Detect which cell encompasses the target text, then output its (x, y) center coordinate. 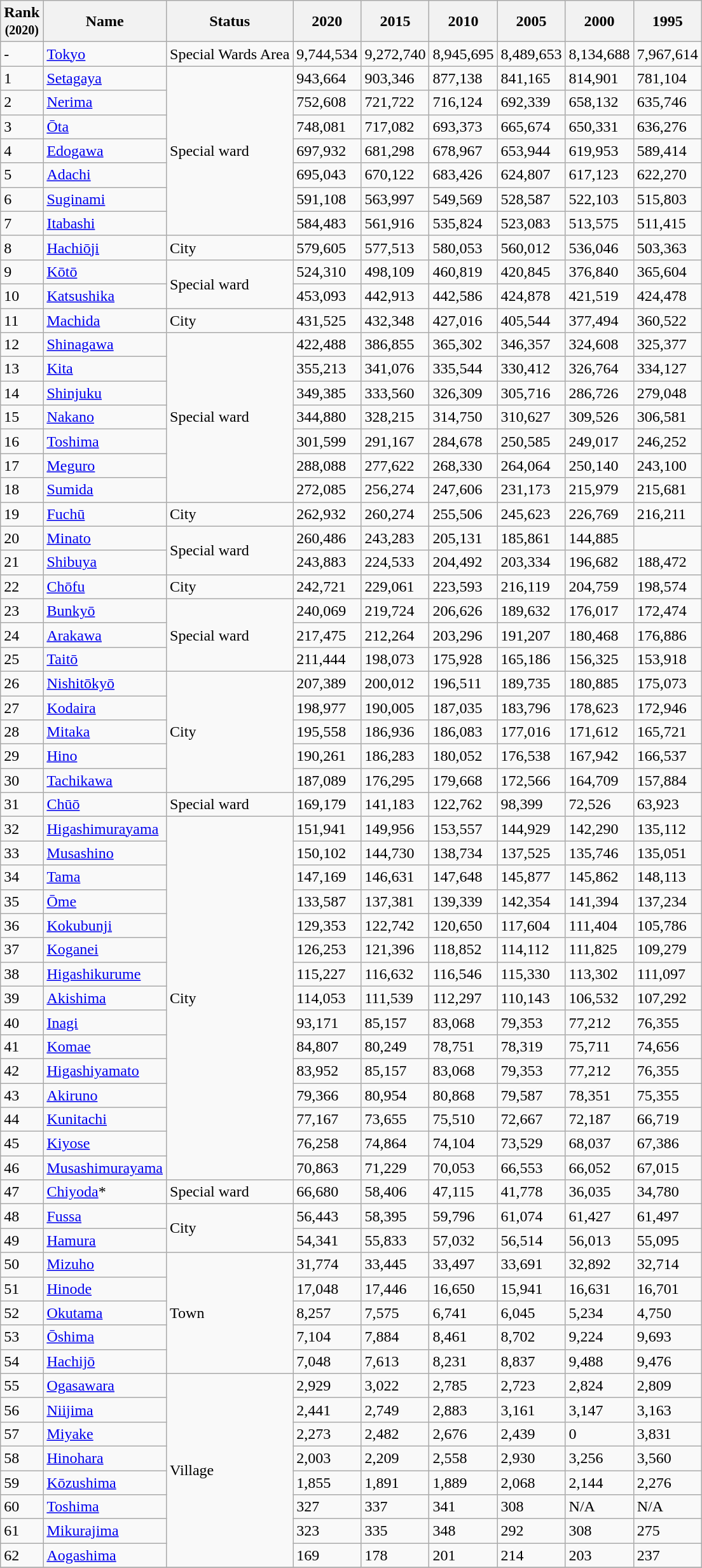
262,932 (327, 514)
198,977 (327, 708)
6 (22, 199)
Katsushika (105, 296)
560,012 (532, 247)
33 (22, 853)
333,560 (396, 393)
240,069 (327, 611)
116,632 (396, 974)
37 (22, 950)
74,864 (396, 1144)
61,074 (532, 1216)
814,901 (599, 78)
55,095 (668, 1240)
24 (22, 635)
80,868 (463, 1095)
191,207 (532, 635)
2,883 (463, 1410)
Koganei (105, 950)
19 (22, 514)
Okutama (105, 1313)
2,749 (396, 1410)
205,131 (463, 538)
515,803 (668, 199)
72,187 (599, 1120)
79,366 (327, 1095)
32,892 (599, 1265)
3 (22, 127)
56 (22, 1410)
137,381 (396, 901)
7,967,614 (668, 54)
Shibuya (105, 562)
442,913 (396, 296)
42 (22, 1071)
305,716 (532, 393)
190,261 (327, 756)
328,215 (396, 417)
71,229 (396, 1168)
Ōshima (105, 1337)
264,064 (532, 466)
310,627 (532, 417)
118,852 (463, 950)
2010 (463, 22)
360,522 (668, 320)
34,780 (668, 1192)
207,389 (327, 683)
105,786 (668, 926)
7 (22, 223)
Musashino (105, 853)
75,355 (668, 1095)
196,511 (463, 683)
215,681 (668, 490)
198,073 (396, 659)
9,488 (599, 1361)
650,331 (599, 127)
111,097 (668, 974)
54 (22, 1361)
335,544 (463, 369)
30 (22, 781)
2 (22, 102)
141,394 (599, 901)
216,119 (532, 586)
2,723 (532, 1385)
46 (22, 1168)
165,721 (668, 732)
Rank(2020) (22, 22)
Fuchū (105, 514)
250,585 (532, 441)
141,183 (396, 805)
109,279 (668, 950)
Kunitachi (105, 1120)
Aogashima (105, 1555)
424,878 (532, 296)
Hachiōji (105, 247)
653,944 (532, 151)
18 (22, 490)
341,076 (396, 369)
3,831 (668, 1434)
68,037 (599, 1144)
2,558 (463, 1458)
165,186 (532, 659)
693,373 (463, 127)
57,032 (463, 1240)
1,889 (463, 1483)
10 (22, 296)
Shinjuku (105, 393)
172,474 (668, 611)
204,759 (599, 586)
Status (230, 22)
13 (22, 369)
9,224 (599, 1337)
Machida (105, 320)
176,295 (396, 781)
326,309 (463, 393)
716,124 (463, 102)
721,722 (396, 102)
224,533 (396, 562)
549,569 (463, 199)
622,270 (668, 175)
243,100 (668, 466)
114,112 (532, 950)
153,918 (668, 659)
260,486 (327, 538)
326,764 (599, 369)
Kōzushima (105, 1483)
5,234 (599, 1313)
45 (22, 1144)
175,073 (668, 683)
78,319 (532, 1046)
49 (22, 1240)
187,089 (327, 781)
106,532 (599, 998)
Taitō (105, 659)
70,053 (463, 1168)
748,081 (327, 127)
432,348 (396, 320)
2,785 (463, 1385)
2,929 (327, 1385)
164,709 (599, 781)
277,622 (396, 466)
Musashimurayama (105, 1168)
169 (327, 1555)
139,339 (463, 901)
166,537 (668, 756)
149,956 (396, 829)
1,891 (396, 1483)
Name (105, 22)
28 (22, 732)
17,048 (327, 1289)
327 (327, 1507)
157,884 (668, 781)
135,112 (668, 829)
2,273 (327, 1434)
44 (22, 1120)
7,104 (327, 1337)
431,525 (327, 320)
78,751 (463, 1046)
52 (22, 1313)
249,017 (599, 441)
Kōtō (105, 272)
697,932 (327, 151)
203,296 (463, 635)
16,701 (668, 1289)
153,557 (463, 829)
Bunkyō (105, 611)
0 (599, 1434)
Tachikawa (105, 781)
27 (22, 708)
268,330 (463, 466)
16,631 (599, 1289)
70,863 (327, 1168)
Tokyo (105, 54)
211,444 (327, 659)
135,746 (599, 853)
2,003 (327, 1458)
148,113 (668, 877)
147,648 (463, 877)
122,742 (396, 926)
8,489,653 (532, 54)
2,439 (532, 1434)
79,587 (532, 1095)
Miyake (105, 1434)
31,774 (327, 1265)
243,883 (327, 562)
692,339 (532, 102)
561,916 (396, 223)
6,045 (532, 1313)
405,544 (532, 320)
126,253 (327, 950)
Village (230, 1470)
74,104 (463, 1144)
151,941 (327, 829)
3,256 (599, 1458)
683,426 (463, 175)
32,714 (668, 1265)
8,837 (532, 1361)
133,587 (327, 901)
7,048 (327, 1361)
50 (22, 1265)
16,650 (463, 1289)
138,734 (463, 853)
17,446 (396, 1289)
67,015 (668, 1168)
9 (22, 272)
56,514 (532, 1240)
80,249 (396, 1046)
175,928 (463, 659)
114,053 (327, 998)
272,085 (327, 490)
53 (22, 1337)
7,575 (396, 1313)
Ōme (105, 901)
176,017 (599, 611)
40 (22, 1022)
Special Wards Area (230, 54)
Higashikurume (105, 974)
176,886 (668, 635)
Hamura (105, 1240)
180,885 (599, 683)
250,140 (599, 466)
524,310 (327, 272)
584,483 (327, 223)
260,274 (396, 514)
535,824 (463, 223)
2020 (327, 22)
9,693 (668, 1337)
577,513 (396, 247)
Komae (105, 1046)
2,209 (396, 1458)
- (22, 54)
Kodaira (105, 708)
275 (668, 1531)
178 (396, 1555)
196,682 (599, 562)
22 (22, 586)
112,297 (463, 998)
717,082 (396, 127)
187,035 (463, 708)
55,833 (396, 1240)
180,468 (599, 635)
48 (22, 1216)
243,283 (396, 538)
55 (22, 1385)
348 (463, 1531)
115,227 (327, 974)
219,724 (396, 611)
4,750 (668, 1313)
9,272,740 (396, 54)
237 (668, 1555)
Edogawa (105, 151)
47 (22, 1192)
341 (463, 1507)
41 (22, 1046)
330,412 (532, 369)
579,605 (327, 247)
33,445 (396, 1265)
84,807 (327, 1046)
33,691 (532, 1265)
Itabashi (105, 223)
78,351 (599, 1095)
2,676 (463, 1434)
288,088 (327, 466)
695,043 (327, 175)
1,855 (327, 1483)
167,942 (599, 756)
115,330 (532, 974)
142,290 (599, 829)
121,396 (396, 950)
111,825 (599, 950)
1 (22, 78)
424,478 (668, 296)
212,264 (396, 635)
8,461 (463, 1337)
Akiruno (105, 1095)
73,529 (532, 1144)
3,147 (599, 1410)
16 (22, 441)
31 (22, 805)
12 (22, 345)
214 (532, 1555)
Hachijō (105, 1361)
17 (22, 466)
171,612 (599, 732)
62 (22, 1555)
Suginami (105, 199)
3,163 (668, 1410)
324,608 (599, 345)
83,952 (327, 1071)
144,885 (599, 538)
Akishima (105, 998)
421,519 (599, 296)
142,354 (532, 901)
591,108 (327, 199)
186,083 (463, 732)
98,399 (532, 805)
Nerima (105, 102)
Chūō (105, 805)
511,415 (668, 223)
2015 (396, 22)
292 (532, 1531)
186,936 (396, 732)
Tama (105, 877)
177,016 (532, 732)
Ogasawara (105, 1385)
111,404 (599, 926)
33,497 (463, 1265)
314,750 (463, 417)
2,144 (599, 1483)
129,353 (327, 926)
172,566 (532, 781)
231,173 (532, 490)
309,526 (599, 417)
66,553 (532, 1168)
26 (22, 683)
11 (22, 320)
442,586 (463, 296)
Arakawa (105, 635)
183,796 (532, 708)
169,179 (327, 805)
198,574 (668, 586)
2,824 (599, 1385)
8,134,688 (599, 54)
4 (22, 151)
201 (463, 1555)
66,719 (668, 1120)
841,165 (532, 78)
256,274 (396, 490)
2,809 (668, 1385)
2,482 (396, 1434)
246,252 (668, 441)
8,702 (532, 1337)
54,341 (327, 1240)
25 (22, 659)
8,257 (327, 1313)
503,363 (668, 247)
376,840 (599, 272)
Nishitōkyō (105, 683)
365,604 (668, 272)
Hinohara (105, 1458)
Town (230, 1313)
203,334 (532, 562)
Hinode (105, 1289)
678,967 (463, 151)
301,599 (327, 441)
781,104 (668, 78)
15 (22, 417)
73,655 (396, 1120)
Meguro (105, 466)
20 (22, 538)
29 (22, 756)
Higashimurayama (105, 829)
176,538 (532, 756)
Mizuho (105, 1265)
146,631 (396, 877)
Niijima (105, 1410)
41,778 (532, 1192)
203 (599, 1555)
61,427 (599, 1216)
306,581 (668, 417)
346,357 (532, 345)
242,721 (327, 586)
Fussa (105, 1216)
14 (22, 393)
Mitaka (105, 732)
216,211 (668, 514)
9,744,534 (327, 54)
498,109 (396, 272)
9,476 (668, 1361)
76,258 (327, 1144)
144,730 (396, 853)
51 (22, 1289)
Chōfu (105, 586)
279,048 (668, 393)
80,954 (396, 1095)
624,807 (532, 175)
349,385 (327, 393)
617,123 (599, 175)
74,656 (668, 1046)
2,068 (532, 1483)
Adachi (105, 175)
8,945,695 (463, 54)
156,325 (599, 659)
215,979 (599, 490)
178,623 (599, 708)
422,488 (327, 345)
117,604 (532, 926)
179,668 (463, 781)
72,526 (599, 805)
186,283 (396, 756)
67,386 (668, 1144)
Mikurajima (105, 1531)
122,762 (463, 805)
77,167 (327, 1120)
120,650 (463, 926)
513,575 (599, 223)
93,171 (327, 1022)
34 (22, 877)
3,161 (532, 1410)
3,022 (396, 1385)
284,678 (463, 441)
36 (22, 926)
752,608 (327, 102)
200,012 (396, 683)
229,061 (396, 586)
658,132 (599, 102)
Hino (105, 756)
681,298 (396, 151)
8,231 (463, 1361)
Ōta (105, 127)
137,234 (668, 901)
6,741 (463, 1313)
2,276 (668, 1483)
365,302 (463, 345)
66,680 (327, 1192)
528,587 (532, 199)
23 (22, 611)
2,441 (327, 1410)
522,103 (599, 199)
110,143 (532, 998)
323 (327, 1531)
36,035 (599, 1192)
337 (396, 1507)
536,046 (599, 247)
453,093 (327, 296)
247,606 (463, 490)
217,475 (327, 635)
137,525 (532, 853)
877,138 (463, 78)
523,083 (532, 223)
8 (22, 247)
144,929 (532, 829)
355,213 (327, 369)
2,930 (532, 1458)
15,941 (532, 1289)
Inagi (105, 1022)
943,664 (327, 78)
Setagaya (105, 78)
60 (22, 1507)
113,302 (599, 974)
619,953 (599, 151)
116,546 (463, 974)
66,052 (599, 1168)
145,877 (532, 877)
1995 (668, 22)
72,667 (532, 1120)
57 (22, 1434)
58,406 (396, 1192)
427,016 (463, 320)
589,414 (668, 151)
61,497 (668, 1216)
59 (22, 1483)
147,169 (327, 877)
Kokubunji (105, 926)
63,923 (668, 805)
3,560 (668, 1458)
Chiyoda* (105, 1192)
189,632 (532, 611)
420,845 (532, 272)
135,051 (668, 853)
665,674 (532, 127)
Higashiyamato (105, 1071)
7,613 (396, 1361)
Kita (105, 369)
172,946 (668, 708)
38 (22, 974)
188,472 (668, 562)
61 (22, 1531)
635,746 (668, 102)
39 (22, 998)
226,769 (599, 514)
190,005 (396, 708)
670,122 (396, 175)
58 (22, 1458)
Nakano (105, 417)
377,494 (599, 320)
56,013 (599, 1240)
325,377 (668, 345)
Sumida (105, 490)
563,997 (396, 199)
286,726 (599, 393)
204,492 (463, 562)
59,796 (463, 1216)
111,539 (396, 998)
Shinagawa (105, 345)
636,276 (668, 127)
386,855 (396, 345)
107,292 (668, 998)
2000 (599, 22)
56,443 (327, 1216)
21 (22, 562)
145,862 (599, 877)
255,506 (463, 514)
334,127 (668, 369)
185,861 (532, 538)
43 (22, 1095)
206,626 (463, 611)
460,819 (463, 272)
Minato (105, 538)
Kiyose (105, 1144)
35 (22, 901)
180,052 (463, 756)
75,711 (599, 1046)
291,167 (396, 441)
223,593 (463, 586)
58,395 (396, 1216)
2005 (532, 22)
335 (396, 1531)
195,558 (327, 732)
903,346 (396, 78)
245,623 (532, 514)
189,735 (532, 683)
5 (22, 175)
7,884 (396, 1337)
580,053 (463, 247)
32 (22, 829)
150,102 (327, 853)
344,880 (327, 417)
47,115 (463, 1192)
75,510 (463, 1120)
